From the cell containing the given text, extract its center point as [x, y] coordinate. 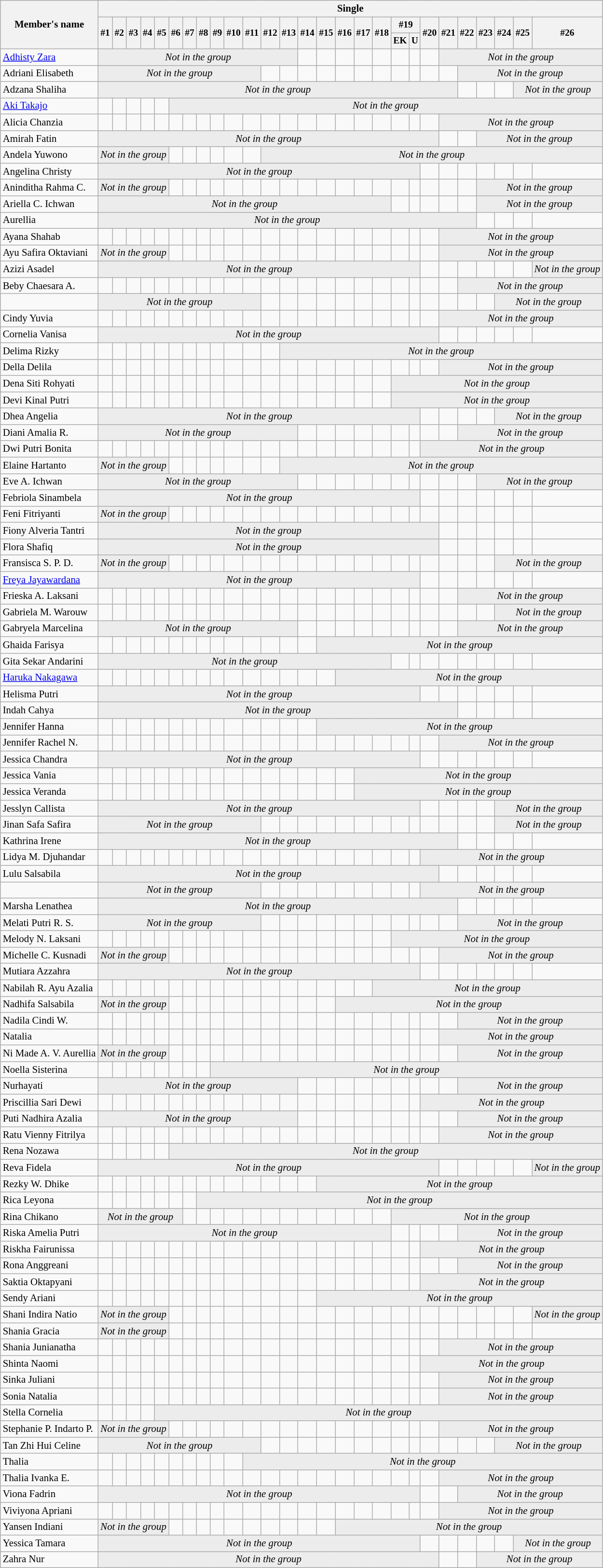
Zahra Nur [49, 1560]
Thalia [49, 1462]
Freya Jayawardana [49, 580]
#8 [204, 33]
#5 [161, 33]
Ayu Safira Oktaviani [49, 253]
Jinan Safa Safira [49, 825]
Jessica Vania [49, 776]
Nurhayati [49, 1086]
Helisma Putri [49, 694]
Adzana Shaliha [49, 90]
#20 [429, 33]
Kathrina Irene [49, 841]
Yansen Indiani [49, 1527]
Noella Sisterina [49, 1069]
Alicia Chanzia [49, 122]
Shania Gracia [49, 1331]
Riska Amelia Putri [49, 1233]
Cindy Yuvia [49, 319]
Sonia Natalia [49, 1396]
Shani Indira Natio [49, 1315]
Puti Nadhira Azalia [49, 1119]
Shania Junianatha [49, 1347]
Aninditha Rahma C. [49, 188]
Sendy Ariani [49, 1298]
Dwi Putri Bonita [49, 449]
Single [350, 9]
Beby Chaesara A. [49, 286]
Dhea Angelia [49, 416]
Priscillia Sari Dewi [49, 1102]
EK [400, 41]
#7 [190, 33]
Jennifer Hanna [49, 727]
#22 [467, 33]
#11 [252, 33]
#15 [326, 33]
Reva Fidela [49, 1167]
#1 [105, 33]
#17 [364, 33]
#2 [120, 33]
#14 [308, 33]
#12 [270, 33]
Yessica Tamara [49, 1543]
Dena Siti Rohyati [49, 384]
#9 [217, 33]
Gabriela M. Warouw [49, 612]
Stella Cornelia [49, 1413]
Michelle C. Kusnadi [49, 955]
Devi Kinal Putri [49, 400]
Rena Nozawa [49, 1152]
Melati Putri R. S. [49, 923]
#24 [505, 33]
Delima Rizky [49, 351]
Rona Anggreani [49, 1266]
Jessica Veranda [49, 792]
Ghaida Farisya [49, 645]
Thalia Ivanka E. [49, 1478]
Mutiara Azzahra [49, 971]
Stephanie P. Indarto P. [49, 1429]
Jesslyn Callista [49, 808]
#13 [288, 33]
#3 [133, 33]
Andela Yuwono [49, 155]
Sinka Juliani [49, 1380]
Viviyona Apriani [49, 1511]
Frieska A. Laksani [49, 596]
Rezky W. Dhike [49, 1184]
#6 [176, 33]
Adriani Elisabeth [49, 73]
Marsha Lenathea [49, 906]
Indah Cahya [49, 710]
Gabryela Marcelina [49, 629]
Nadila Cindi W. [49, 1021]
Feni Fitriyanti [49, 514]
Della Delila [49, 367]
Amirah Fatin [49, 139]
Aurellia [49, 221]
Natalia [49, 1037]
Nabilah R. Ayu Azalia [49, 988]
Jessica Chandra [49, 759]
#21 [449, 33]
#26 [567, 33]
Fransisca S. P. D. [49, 563]
#18 [382, 33]
Member's name [49, 25]
#19 [406, 24]
Lidya M. Djuhandar [49, 857]
Febriola Sinambela [49, 498]
Fiony Alveria Tantri [49, 531]
Flora Shafiq [49, 547]
U [415, 41]
#4 [148, 33]
Adhisty Zara [49, 57]
#10 [233, 33]
Rina Chikano [49, 1217]
Ayana Shahab [49, 236]
Riskha Fairunissa [49, 1249]
Angelina Christy [49, 171]
Haruka Nakagawa [49, 678]
Elaine Hartanto [49, 465]
Melody N. Laksani [49, 939]
Lulu Salsabila [49, 874]
Ariella C. Ichwan [49, 204]
Gita Sekar Andarini [49, 661]
Viona Fadrin [49, 1494]
Diani Amalia R. [49, 432]
Nadhifa Salsabila [49, 1004]
#16 [344, 33]
Rica Leyona [49, 1200]
#23 [485, 33]
Aki Takajo [49, 106]
Shinta Naomi [49, 1364]
#25 [523, 33]
Ni Made A. V. Aurellia [49, 1054]
Ratu Vienny Fitrilya [49, 1135]
Azizi Asadel [49, 269]
Jennifer Rachel N. [49, 743]
Eve A. Ichwan [49, 482]
Saktia Oktapyani [49, 1282]
Cornelia Vanisa [49, 334]
Tan Zhi Hui Celine [49, 1445]
